Extract the (x, y) coordinate from the center of the cell holding the provided text.  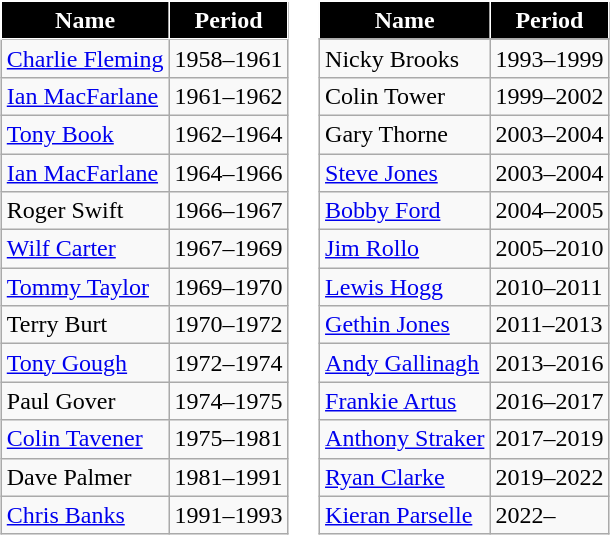
1999–2002 (550, 96)
1958–1961 (228, 58)
Colin Tower (405, 96)
Dave Palmer (85, 477)
1993–1999 (550, 58)
1967–1969 (228, 249)
1975–1981 (228, 439)
1970–1972 (228, 325)
Jim Rollo (405, 249)
Andy Gallinagh (405, 363)
Kieran Parselle (405, 515)
1969–1970 (228, 287)
Bobby Ford (405, 211)
Gary Thorne (405, 134)
Colin Tavener (85, 439)
Charlie Fleming (85, 58)
Steve Jones (405, 173)
2011–2013 (550, 325)
1991–1993 (228, 515)
1964–1966 (228, 173)
2016–2017 (550, 401)
Nicky Brooks (405, 58)
Paul Gover (85, 401)
2017–2019 (550, 439)
1974–1975 (228, 401)
Wilf Carter (85, 249)
Lewis Hogg (405, 287)
2010–2011 (550, 287)
1972–1974 (228, 363)
Tony Gough (85, 363)
Ryan Clarke (405, 477)
1962–1964 (228, 134)
2013–2016 (550, 363)
2004–2005 (550, 211)
Chris Banks (85, 515)
Tony Book (85, 134)
Roger Swift (85, 211)
Frankie Artus (405, 401)
Tommy Taylor (85, 287)
2019–2022 (550, 477)
2022– (550, 515)
1961–1962 (228, 96)
Gethin Jones (405, 325)
2005–2010 (550, 249)
Terry Burt (85, 325)
1981–1991 (228, 477)
1966–1967 (228, 211)
Anthony Straker (405, 439)
